Find where the given text appears and provide that cell's center as (x, y) coordinate. 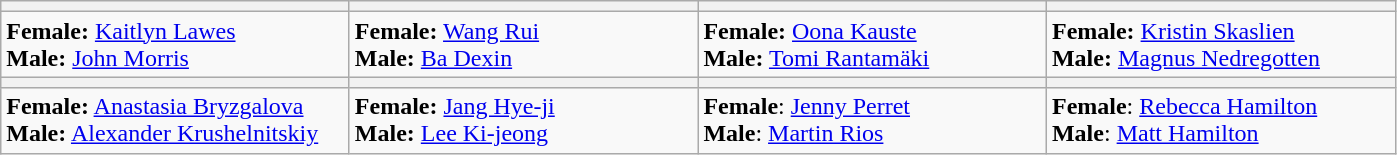
Female: Wang RuiMale: Ba Dexin (524, 44)
Female: Anastasia BryzgalovaMale: Alexander Krushelnitskiy (176, 120)
Female: Jenny PerretMale: Martin Rios (872, 120)
Female: Kristin SkaslienMale: Magnus Nedregotten (1220, 44)
Female: Oona KausteMale: Tomi Rantamäki (872, 44)
Female: Rebecca HamiltonMale: Matt Hamilton (1220, 120)
Female: Jang Hye-jiMale: Lee Ki-jeong (524, 120)
Female: Kaitlyn LawesMale: John Morris (176, 44)
